Detect which cell encompasses the target text, then output its (X, Y) center coordinate. 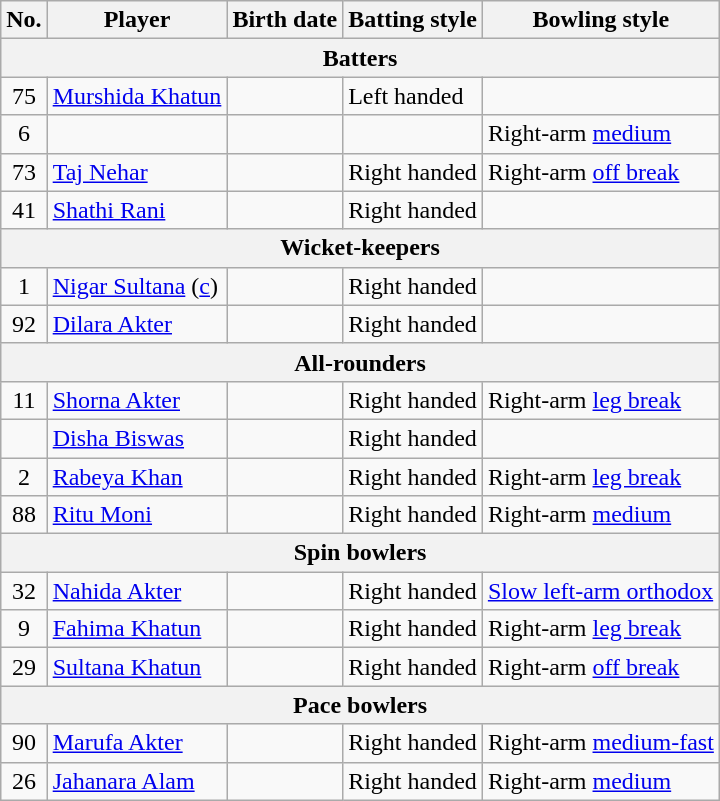
Spin bowlers (360, 553)
Marufa Akter (137, 743)
92 (24, 324)
Taj Nehar (137, 172)
88 (24, 515)
29 (24, 667)
Murshida Khatun (137, 96)
32 (24, 591)
Jahanara Alam (137, 781)
Left handed (413, 96)
Slow left-arm orthodox (600, 591)
All-rounders (360, 362)
1 (24, 286)
Pace bowlers (360, 705)
Birth date (285, 20)
Nigar Sultana (c) (137, 286)
Batting style (413, 20)
Wicket-keepers (360, 248)
Shathi Rani (137, 210)
26 (24, 781)
Nahida Akter (137, 591)
Right-arm medium-fast (600, 743)
Fahima Khatun (137, 629)
2 (24, 477)
Disha Biswas (137, 438)
9 (24, 629)
Player (137, 20)
Ritu Moni (137, 515)
Bowling style (600, 20)
Dilara Akter (137, 324)
Batters (360, 58)
41 (24, 210)
11 (24, 400)
Rabeya Khan (137, 477)
Sultana Khatun (137, 667)
75 (24, 96)
No. (24, 20)
73 (24, 172)
6 (24, 134)
90 (24, 743)
Shorna Akter (137, 400)
